For the text-containing cell, return its midpoint in [X, Y] coordinate format. 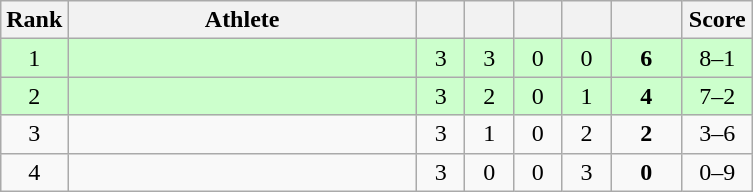
Athlete [242, 20]
8–1 [718, 58]
Score [718, 20]
7–2 [718, 96]
3–6 [718, 134]
6 [646, 58]
Rank [34, 20]
0–9 [718, 172]
